Capture the cell that displays the provided text and extract its [X, Y] central coordinate. 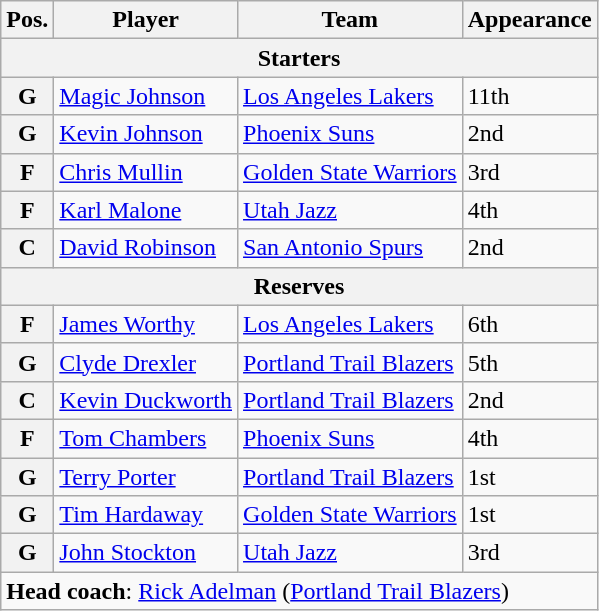
Tim Hardaway [146, 515]
Head coach: Rick Adelman (Portland Trail Blazers) [299, 591]
Terry Porter [146, 477]
John Stockton [146, 553]
Appearance [530, 20]
James Worthy [146, 324]
Chris Mullin [146, 172]
David Robinson [146, 248]
San Antonio Spurs [350, 248]
Clyde Drexler [146, 362]
Magic Johnson [146, 96]
Starters [299, 58]
Reserves [299, 286]
Kevin Johnson [146, 134]
Karl Malone [146, 210]
Tom Chambers [146, 438]
6th [530, 324]
11th [530, 96]
5th [530, 362]
Player [146, 20]
Team [350, 20]
Pos. [28, 20]
Kevin Duckworth [146, 400]
